Extract the [x, y] coordinate from the center of the cell holding the provided text.  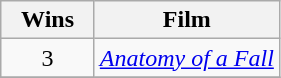
Wins [48, 20]
3 [48, 58]
Film [186, 20]
Anatomy of a Fall [186, 58]
